From the cell containing the given text, extract its center point as [x, y] coordinate. 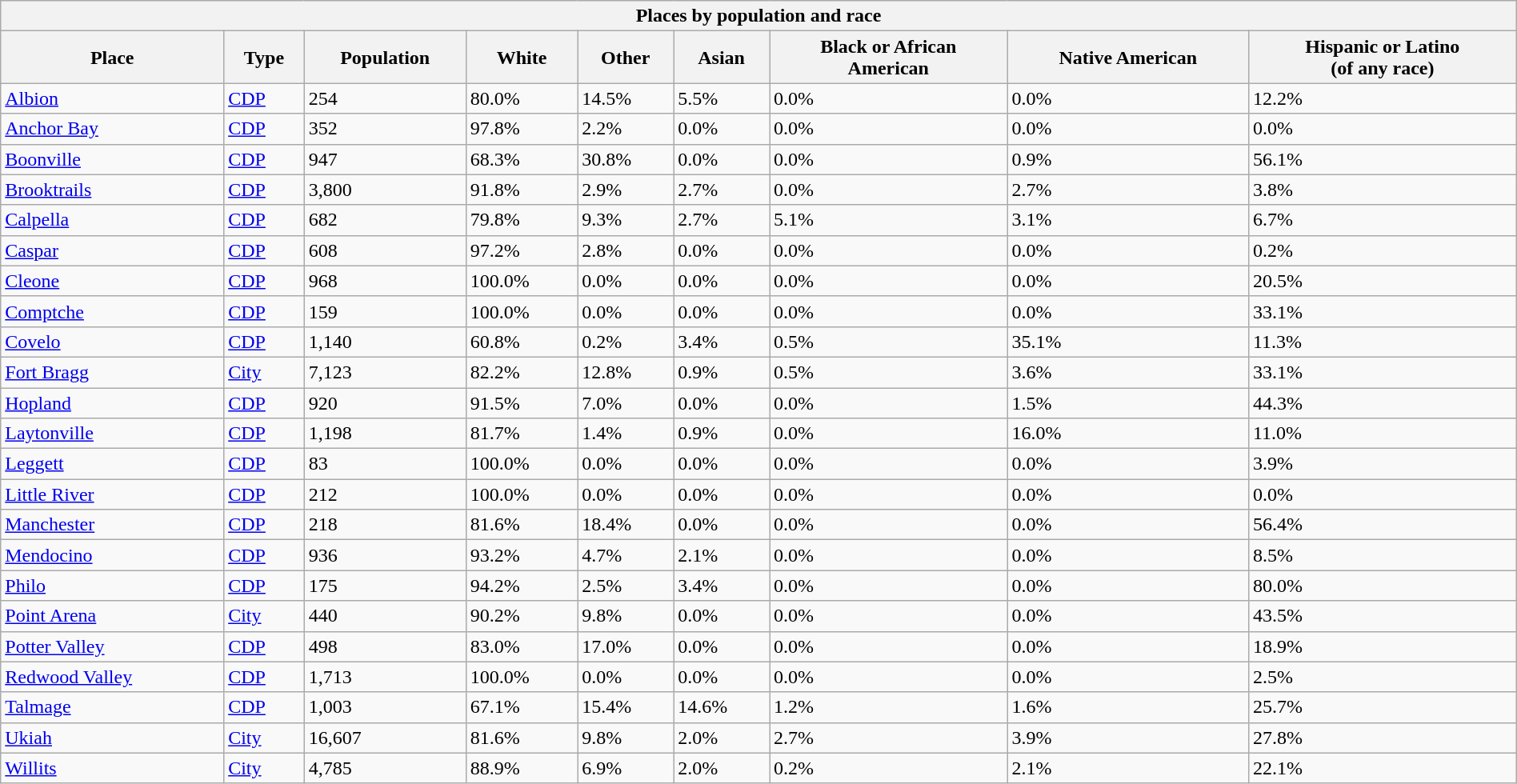
3.1% [1128, 220]
Point Arena [112, 616]
175 [385, 586]
682 [385, 220]
97.2% [522, 250]
67.1% [522, 707]
Calpella [112, 220]
22.1% [1383, 768]
Cleone [112, 281]
5.5% [722, 98]
Leggett [112, 464]
56.1% [1383, 159]
498 [385, 646]
56.4% [1383, 525]
20.5% [1383, 281]
12.8% [626, 372]
947 [385, 159]
81.7% [522, 434]
88.9% [522, 768]
1.5% [1128, 402]
83 [385, 464]
94.2% [522, 586]
1,198 [385, 434]
608 [385, 250]
15.4% [626, 707]
Type [264, 58]
91.8% [522, 190]
16,607 [385, 738]
Boonville [112, 159]
4.7% [626, 555]
2.2% [626, 129]
Fort Bragg [112, 372]
159 [385, 311]
3,800 [385, 190]
Talmage [112, 707]
2.8% [626, 250]
Mendocino [112, 555]
97.8% [522, 129]
6.7% [1383, 220]
1,003 [385, 707]
Little River [112, 494]
Native American [1128, 58]
6.9% [626, 768]
936 [385, 555]
17.0% [626, 646]
8.5% [1383, 555]
Hopland [112, 402]
Potter Valley [112, 646]
3.8% [1383, 190]
7.0% [626, 402]
9.3% [626, 220]
82.2% [522, 372]
968 [385, 281]
218 [385, 525]
254 [385, 98]
27.8% [1383, 738]
1,140 [385, 342]
Places by population and race [758, 16]
12.2% [1383, 98]
1,713 [385, 677]
920 [385, 402]
Laytonville [112, 434]
25.7% [1383, 707]
35.1% [1128, 342]
44.3% [1383, 402]
352 [385, 129]
16.0% [1128, 434]
30.8% [626, 159]
Albion [112, 98]
11.3% [1383, 342]
1.4% [626, 434]
79.8% [522, 220]
Ukiah [112, 738]
91.5% [522, 402]
18.9% [1383, 646]
90.2% [522, 616]
4,785 [385, 768]
Population [385, 58]
43.5% [1383, 616]
Brooktrails [112, 190]
Asian [722, 58]
Place [112, 58]
Anchor Bay [112, 129]
68.3% [522, 159]
Black or AfricanAmerican [888, 58]
1.6% [1128, 707]
11.0% [1383, 434]
440 [385, 616]
5.1% [888, 220]
212 [385, 494]
White [522, 58]
14.5% [626, 98]
60.8% [522, 342]
83.0% [522, 646]
Hispanic or Latino(of any race) [1383, 58]
2.9% [626, 190]
Covelo [112, 342]
Philo [112, 586]
7,123 [385, 372]
Comptche [112, 311]
14.6% [722, 707]
Redwood Valley [112, 677]
1.2% [888, 707]
3.6% [1128, 372]
Willits [112, 768]
Manchester [112, 525]
Other [626, 58]
93.2% [522, 555]
18.4% [626, 525]
Caspar [112, 250]
